Find where the given text appears and provide that cell's center as [X, Y] coordinate. 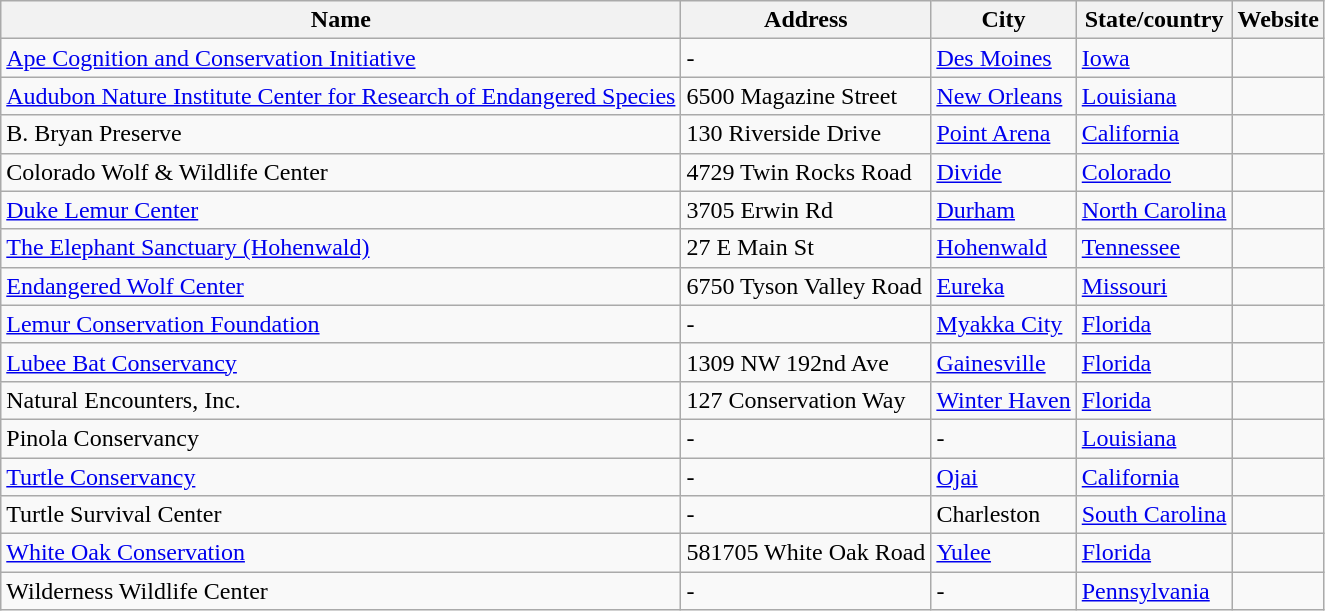
Divide [1004, 172]
Eureka [1004, 286]
White Oak Conservation [341, 553]
Point Arena [1004, 134]
North Carolina [1154, 210]
Duke Lemur Center [341, 210]
Website [1278, 20]
Des Moines [1004, 58]
Colorado Wolf & Wildlife Center [341, 172]
Endangered Wolf Center [341, 286]
City [1004, 20]
27 E Main St [806, 248]
Yulee [1004, 553]
Iowa [1154, 58]
Wilderness Wildlife Center [341, 591]
1309 NW 192nd Ave [806, 362]
4729 Twin Rocks Road [806, 172]
130 Riverside Drive [806, 134]
Pennsylvania [1154, 591]
Ape Cognition and Conservation Initiative [341, 58]
Gainesville [1004, 362]
Turtle Conservancy [341, 477]
3705 Erwin Rd [806, 210]
6500 Magazine Street [806, 96]
New Orleans [1004, 96]
Tennessee [1154, 248]
Pinola Conservancy [341, 438]
Hohenwald [1004, 248]
Audubon Nature Institute Center for Research of Endangered Species [341, 96]
581705 White Oak Road [806, 553]
Missouri [1154, 286]
The Elephant Sanctuary (Hohenwald) [341, 248]
Winter Haven [1004, 400]
Lemur Conservation Foundation [341, 324]
B. Bryan Preserve [341, 134]
Ojai [1004, 477]
Durham [1004, 210]
State/country [1154, 20]
Turtle Survival Center [341, 515]
Name [341, 20]
Address [806, 20]
South Carolina [1154, 515]
Colorado [1154, 172]
Charleston [1004, 515]
Natural Encounters, Inc. [341, 400]
6750 Tyson Valley Road [806, 286]
127 Conservation Way [806, 400]
Lubee Bat Conservancy [341, 362]
Myakka City [1004, 324]
